Find where the given text appears and provide that cell's center as [X, Y] coordinate. 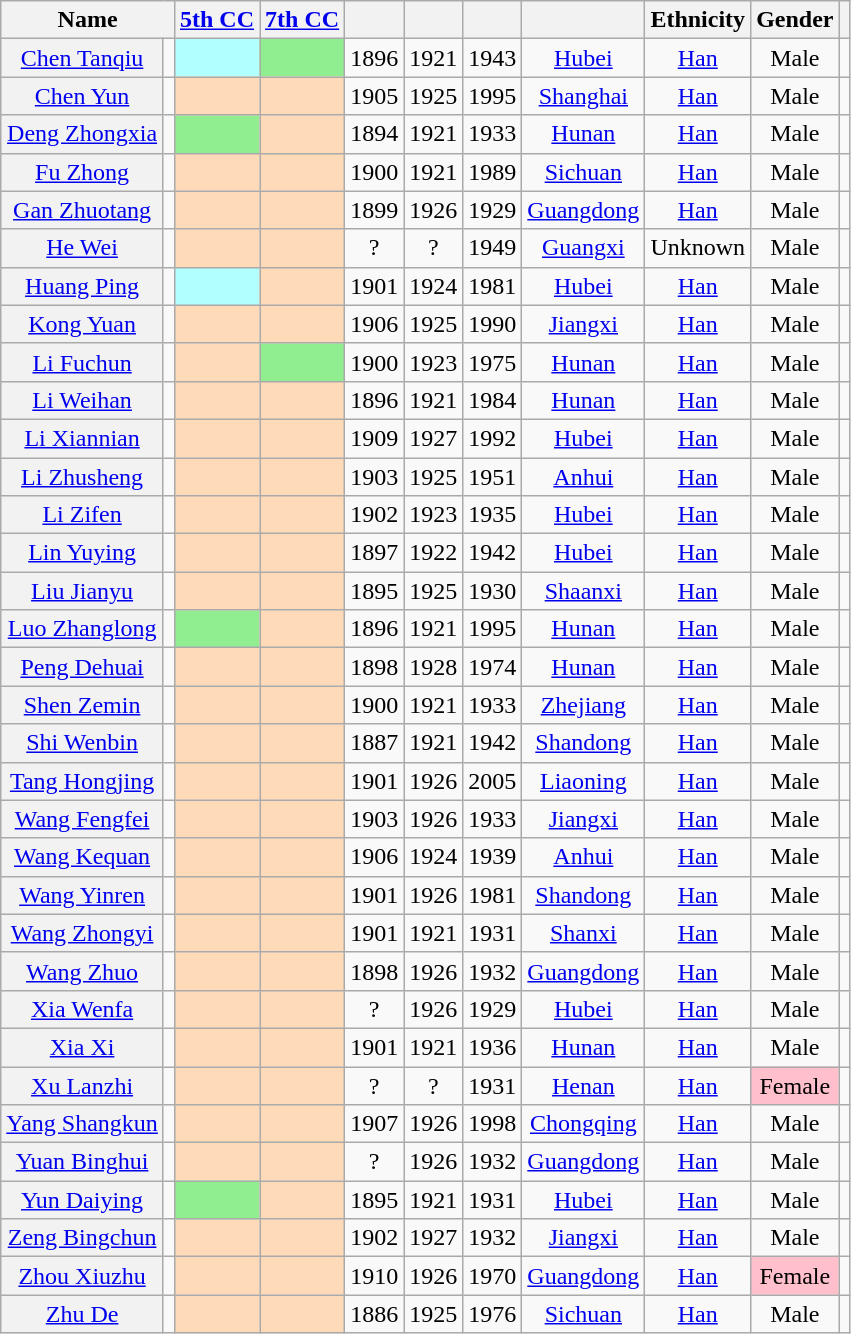
Chongqing [584, 1124]
1887 [374, 743]
Guangxi [584, 248]
Unknown [698, 248]
Xia Wenfa [82, 1009]
Yang Shangkun [82, 1124]
1936 [492, 1047]
Wang Yinren [82, 895]
Liu Jianyu [82, 591]
Lin Yuying [82, 553]
Zeng Bingchun [82, 1238]
1970 [492, 1276]
Kong Yuan [82, 324]
1909 [374, 438]
1984 [492, 400]
2005 [492, 781]
Yuan Binghui [82, 1162]
Chen Tanqiu [82, 58]
Luo Zhanglong [82, 629]
Yun Daiying [82, 1200]
Peng Dehuai [82, 667]
Zhejiang [584, 705]
Li Zifen [82, 515]
7th CC [302, 20]
1943 [492, 58]
1907 [374, 1124]
1951 [492, 477]
Shanghai [584, 96]
Zhou Xiuzhu [82, 1276]
1899 [374, 210]
Wang Kequan [82, 857]
1897 [374, 553]
Li Weihan [82, 400]
1974 [492, 667]
Shen Zemin [82, 705]
Li Zhusheng [82, 477]
1886 [374, 1314]
1998 [492, 1124]
Xia Xi [82, 1047]
Henan [584, 1085]
1922 [434, 553]
Li Xiannian [82, 438]
1910 [374, 1276]
Wang Zhuo [82, 971]
1992 [492, 438]
Wang Fengfei [82, 819]
Fu Zhong [82, 172]
1905 [374, 96]
Liaoning [584, 781]
5th CC [216, 20]
Xu Lanzhi [82, 1085]
Ethnicity [698, 20]
1939 [492, 857]
Name [88, 20]
Deng Zhongxia [82, 134]
Shaanxi [584, 591]
Huang Ping [82, 286]
Chen Yun [82, 96]
1935 [492, 515]
1990 [492, 324]
He Wei [82, 248]
Li Fuchun [82, 362]
Tang Hongjing [82, 781]
1975 [492, 362]
1894 [374, 134]
Gan Zhuotang [82, 210]
1989 [492, 172]
1928 [434, 667]
1949 [492, 248]
Wang Zhongyi [82, 933]
Zhu De [82, 1314]
Gender [795, 20]
Shanxi [584, 933]
Shi Wenbin [82, 743]
1930 [492, 591]
1976 [492, 1314]
